For the text-containing cell, return its midpoint in (x, y) coordinate format. 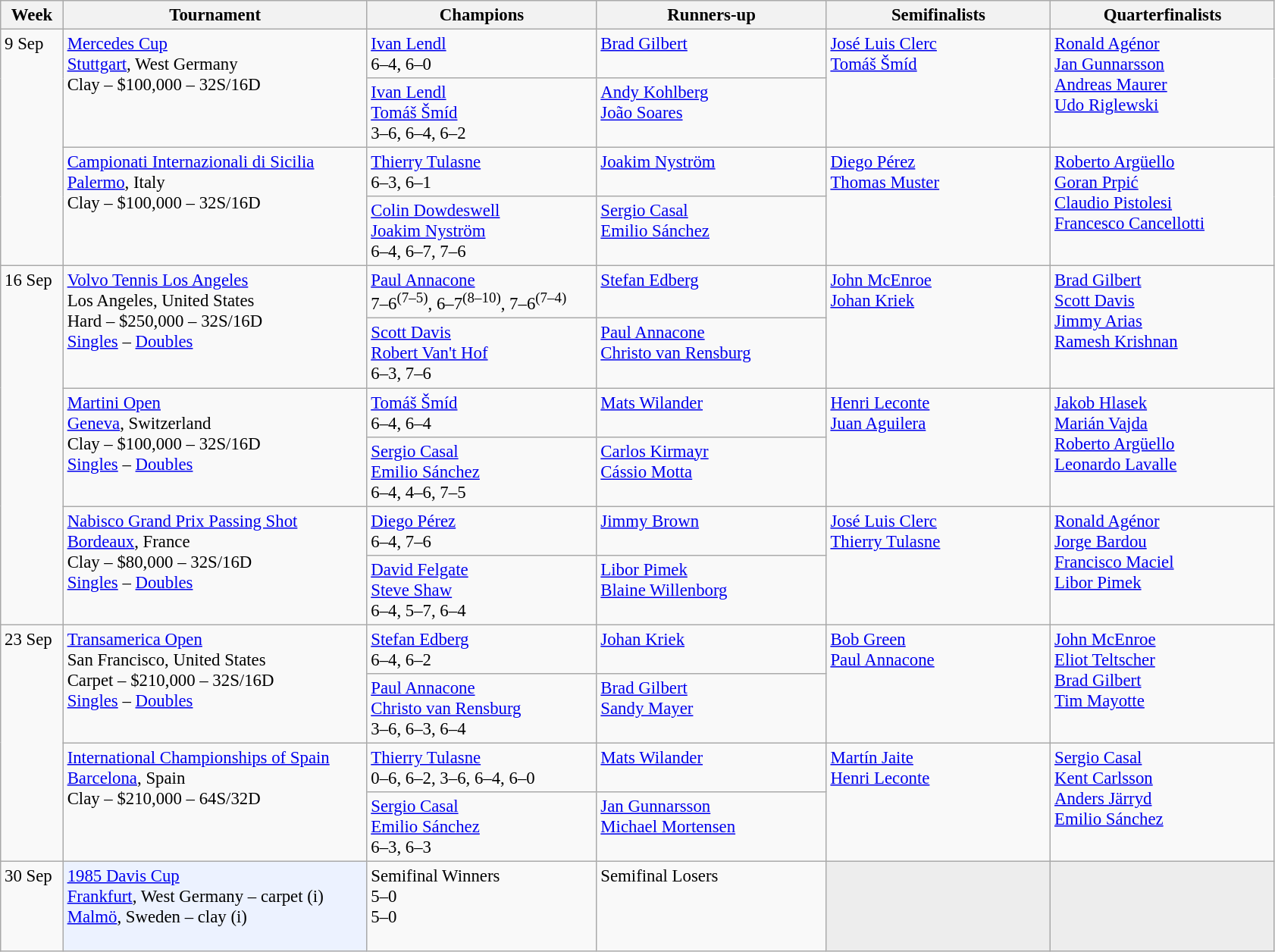
Stefan Edberg (711, 293)
Nabisco Grand Prix Passing Shot Bordeaux, France Clay – $80,000 – 32S/16D Singles – Doubles (215, 565)
16 Sep (32, 446)
Diego Pérez 6–4, 7–6 (482, 531)
Sergio Casal Emilio Sánchez (711, 231)
Martín Jaite Henri Leconte (938, 802)
30 Sep (32, 907)
Colin Dowdeswell Joakim Nyström 6–4, 6–7, 7–6 (482, 231)
Semifinal Winners 5–0 5–0 (482, 907)
Bob Green Paul Annacone (938, 684)
Johan Kriek (711, 649)
Paul Annacone 7–6(7–5), 6–7(8–10), 7–6(7–4) (482, 293)
Runners-up (711, 15)
Week (32, 15)
Campionati Internazionali di Sicilia Palermo, ItalyClay – $100,000 – 32S/16D (215, 207)
Diego Pérez Thomas Muster (938, 207)
Quarterfinalists (1163, 15)
Brad Gilbert Sandy Mayer (711, 709)
Paul Annacone Christo van Rensburg (711, 353)
Ronald Agénor Jan Gunnarsson Andreas Maurer Udo Riglewski (1163, 89)
Andy Kohlberg João Soares (711, 113)
Joakim Nyström (711, 173)
Henri Leconte Juan Aguilera (938, 447)
José Luis Clerc Thierry Tulasne (938, 565)
Tournament (215, 15)
Jan Gunnarsson Michael Mortensen (711, 827)
Ivan Lendl Tomáš Šmíd 3–6, 6–4, 6–2 (482, 113)
Semifinalists (938, 15)
John McEnroe Eliot Teltscher Brad Gilbert Tim Mayotte (1163, 684)
Semifinal Losers (711, 907)
Stefan Edberg 6–4, 6–2 (482, 649)
José Luis Clerc Tomáš Šmíd (938, 89)
Sergio Casal Emilio Sánchez 6–4, 4–6, 7–5 (482, 471)
Tomáš Šmíd 6–4, 6–4 (482, 412)
Paul Annacone Christo van Rensburg 3–6, 6–3, 6–4 (482, 709)
Champions (482, 15)
Sergio Casal Kent Carlsson Anders Järryd Emilio Sánchez (1163, 802)
Martini Open Geneva, SwitzerlandClay – $100,000 – 32S/16D Singles – Doubles (215, 447)
23 Sep (32, 743)
Libor Pimek Blaine Willenborg (711, 590)
Transamerica Open San Francisco, United StatesCarpet – $210,000 – 32S/16D Singles – Doubles (215, 684)
Brad Gilbert (711, 55)
Mercedes Cup Stuttgart, West GermanyClay – $100,000 – 32S/16D (215, 89)
Brad Gilbert Scott Davis Jimmy Arias Ramesh Krishnan (1163, 327)
International Championships of Spain Barcelona, SpainClay – $210,000 – 64S/32D (215, 802)
1985 Davis Cup Frankfurt, West Germany – carpet (i) Malmö, Sweden – clay (i) (215, 907)
Jakob Hlasek Marián Vajda Roberto Argüello Leonardo Lavalle (1163, 447)
Scott Davis Robert Van't Hof 6–3, 7–6 (482, 353)
Volvo Tennis Los Angeles Los Angeles, United StatesHard – $250,000 – 32S/16DSingles – Doubles (215, 327)
Ronald Agénor Jorge Bardou Francisco Maciel Libor Pimek (1163, 565)
Carlos Kirmayr Cássio Motta (711, 471)
Thierry Tulasne 0–6, 6–2, 3–6, 6–4, 6–0 (482, 767)
9 Sep (32, 148)
David Felgate Steve Shaw 6–4, 5–7, 6–4 (482, 590)
John McEnroe Johan Kriek (938, 327)
Ivan Lendl 6–4, 6–0 (482, 55)
Jimmy Brown (711, 531)
Thierry Tulasne 6–3, 6–1 (482, 173)
Roberto Argüello Goran Prpić Claudio Pistolesi Francesco Cancellotti (1163, 207)
Sergio Casal Emilio Sánchez 6–3, 6–3 (482, 827)
